Capture the cell that displays the provided text and extract its (X, Y) central coordinate. 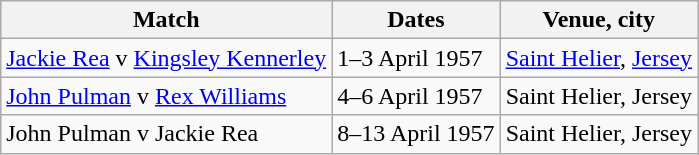
Venue, city (598, 20)
4–6 April 1957 (416, 96)
8–13 April 1957 (416, 134)
Dates (416, 20)
Match (166, 20)
John Pulman v Jackie Rea (166, 134)
Jackie Rea v Kingsley Kennerley (166, 58)
John Pulman v Rex Williams (166, 96)
1–3 April 1957 (416, 58)
